Locate the cell with the specified text and output its (x, y) center coordinate. 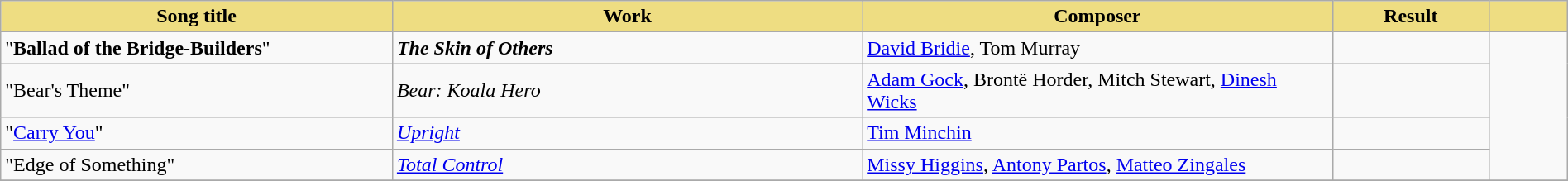
Work (627, 17)
Adam Gock, Brontë Horder, Mitch Stewart, Dinesh Wicks (1097, 91)
Song title (197, 17)
Upright (627, 133)
"Carry You" (197, 133)
David Bridie, Tom Murray (1097, 48)
The Skin of Others (627, 48)
"Edge of Something" (197, 164)
Composer (1097, 17)
Total Control (627, 164)
"Bear's Theme" (197, 91)
Tim Minchin (1097, 133)
Result (1411, 17)
Missy Higgins, Antony Partos, Matteo Zingales (1097, 164)
Bear: Koala Hero (627, 91)
"Ballad of the Bridge-Builders" (197, 48)
